Provide the (x, y) coordinate of the cell's center where the given text is located.  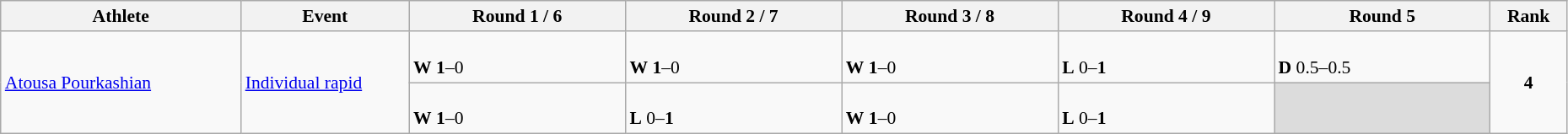
Athlete (121, 16)
Round 1 / 6 (517, 16)
Round 5 (1382, 16)
Round 3 / 8 (950, 16)
D 0.5–0.5 (1382, 57)
Event (326, 16)
4 (1528, 83)
Individual rapid (326, 83)
Round 2 / 7 (733, 16)
Round 4 / 9 (1166, 16)
Rank (1528, 16)
Atousa Pourkashian (121, 83)
